Locate the cell with the specified text and output its (x, y) center coordinate. 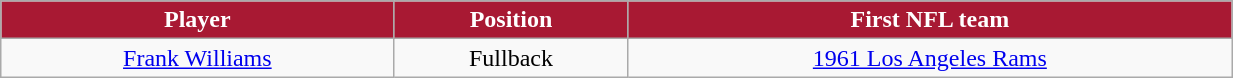
1961 Los Angeles Rams (930, 58)
Player (198, 20)
Fullback (511, 58)
Position (511, 20)
First NFL team (930, 20)
Frank Williams (198, 58)
